Find where the given text appears and provide that cell's center as (x, y) coordinate. 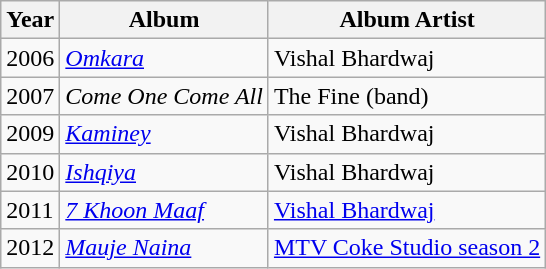
2011 (30, 210)
7 Khoon Maaf (164, 210)
2009 (30, 134)
Year (30, 20)
The Fine (band) (406, 96)
Album Artist (406, 20)
2006 (30, 58)
Omkara (164, 58)
Ishqiya (164, 172)
Album (164, 20)
MTV Coke Studio season 2 (406, 248)
Mauje Naina (164, 248)
Kaminey (164, 134)
2010 (30, 172)
Come One Come All (164, 96)
2007 (30, 96)
2012 (30, 248)
